Identify which cell holds the provided text, then report its [X, Y] central coordinate. 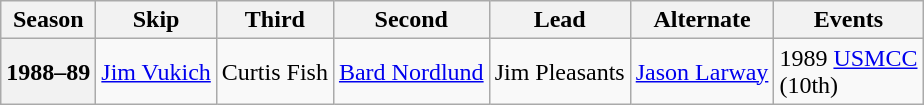
Skip [156, 20]
Alternate [702, 20]
Bard Nordlund [411, 72]
Jim Vukich [156, 72]
Lead [560, 20]
1989 USMCC (10th) [848, 72]
Second [411, 20]
1988–89 [48, 72]
Season [48, 20]
Jason Larway [702, 72]
Jim Pleasants [560, 72]
Third [274, 20]
Curtis Fish [274, 72]
Events [848, 20]
